Output the [x, y] coordinate of the center of the cell containing the given text.  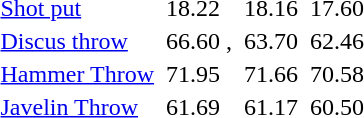
71.66 [272, 74]
71.95 [200, 74]
66.60 , [200, 41]
63.70 [272, 41]
